Pinpoint the cell where the given text exists, returning its [x, y] midpoint coordinate. 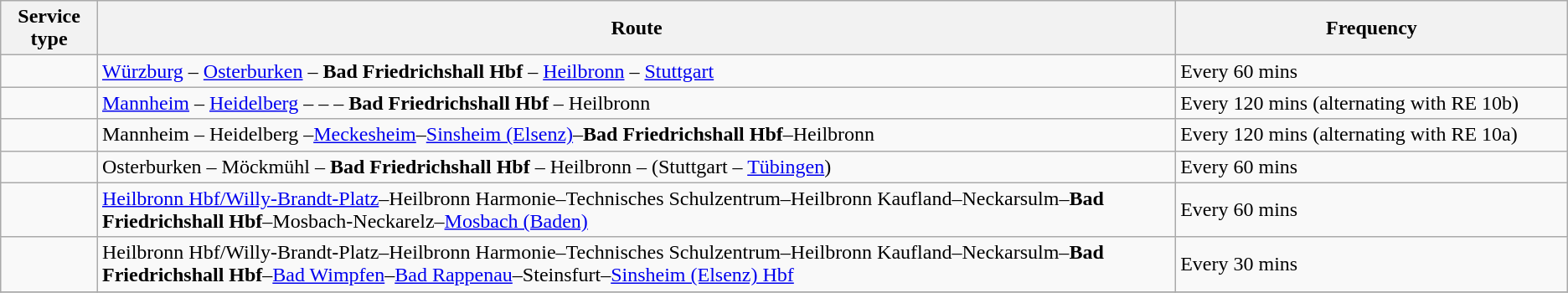
Every 120 mins (alternating with RE 10a) [1372, 135]
Osterburken – Möckmühl – Bad Friedrichshall Hbf – Heilbronn – (Stuttgart – Tübingen) [637, 167]
Every 30 mins [1372, 265]
Mannheim – Heidelberg – – – Bad Friedrichshall Hbf – Heilbronn [637, 103]
Service type [49, 28]
Every 120 mins (alternating with RE 10b) [1372, 103]
Mannheim – Heidelberg –Meckesheim–Sinsheim (Elsenz)–Bad Friedrichshall Hbf–Heilbronn [637, 135]
Würzburg – Osterburken – Bad Friedrichshall Hbf – Heilbronn – Stuttgart [637, 71]
Frequency [1372, 28]
Route [637, 28]
